For the text-containing cell, return its midpoint in (X, Y) coordinate format. 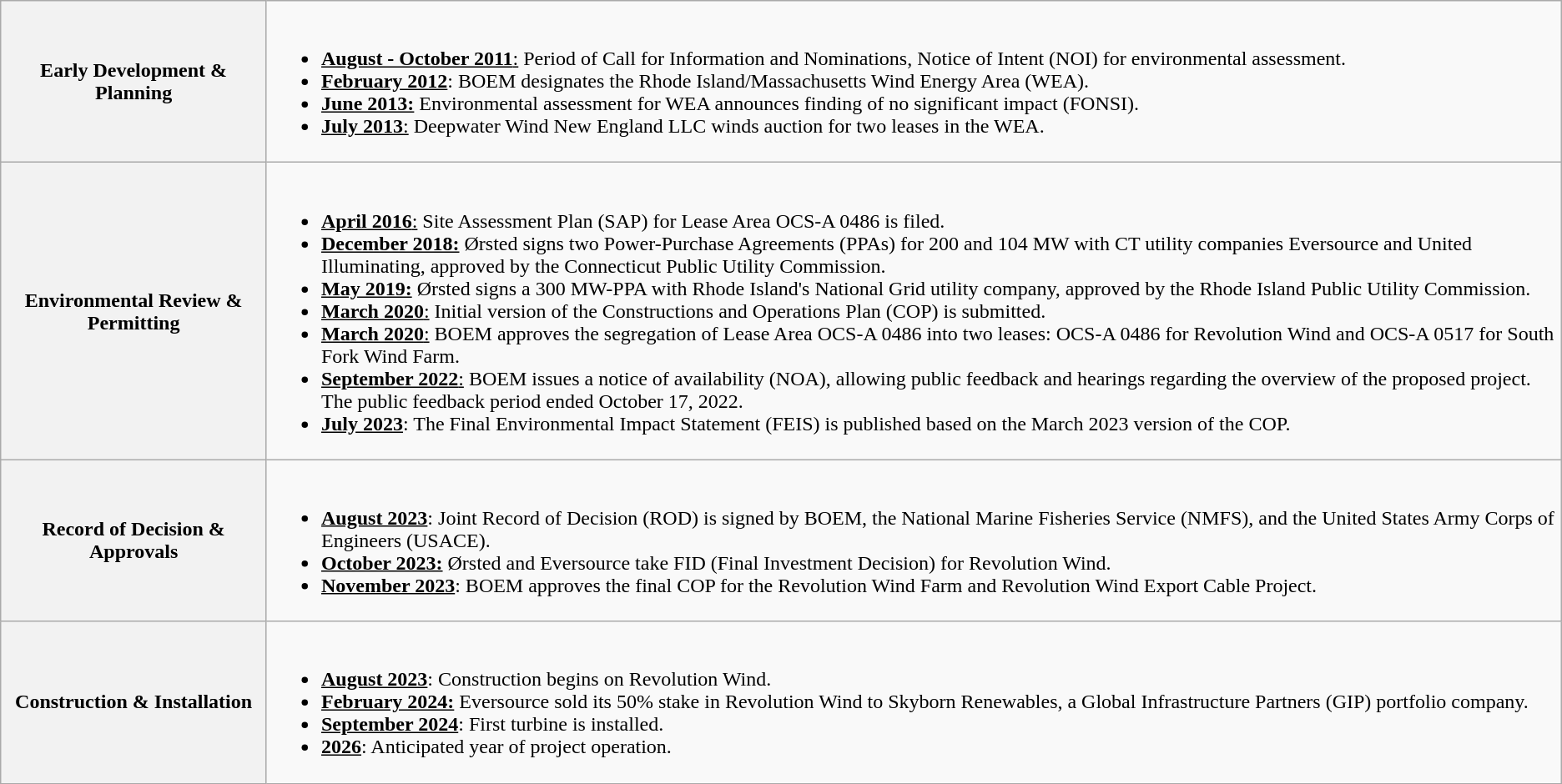
Early Development & Planning (134, 82)
Environmental Review & Permitting (134, 311)
Record of Decision & Approvals (134, 540)
Construction & Installation (134, 702)
